Identify which cell holds the provided text, then report its [x, y] central coordinate. 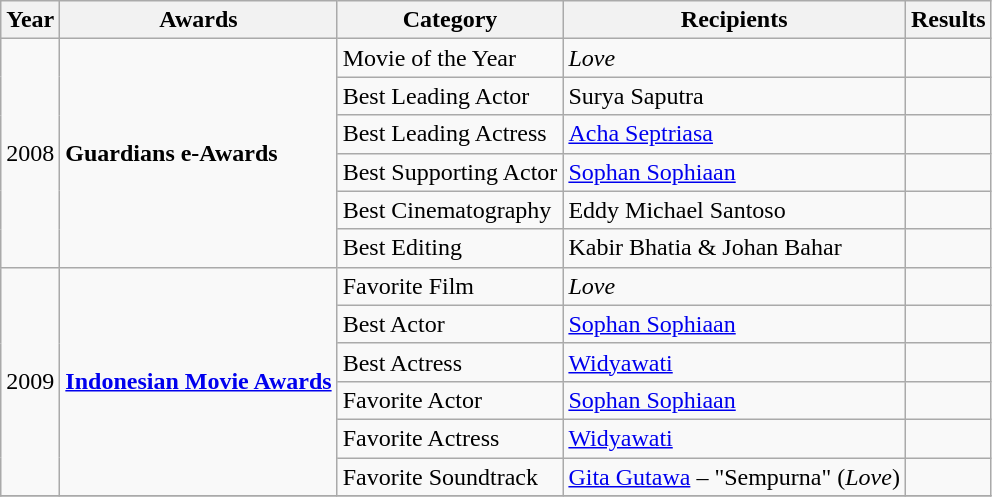
Recipients [734, 20]
Best Actor [450, 324]
2009 [30, 381]
Best Leading Actor [450, 96]
Results [948, 20]
Indonesian Movie Awards [198, 381]
Movie of the Year [450, 58]
Year [30, 20]
Best Leading Actress [450, 134]
Gita Gutawa – "Sempurna" (Love) [734, 477]
Category [450, 20]
Awards [198, 20]
Best Actress [450, 362]
Eddy Michael Santoso [734, 210]
Favorite Actor [450, 400]
Acha Septriasa [734, 134]
2008 [30, 153]
Favorite Soundtrack [450, 477]
Favorite Actress [450, 438]
Best Editing [450, 248]
Best Supporting Actor [450, 172]
Surya Saputra [734, 96]
Favorite Film [450, 286]
Best Cinematography [450, 210]
Kabir Bhatia & Johan Bahar [734, 248]
Guardians e-Awards [198, 153]
